Detect which cell encompasses the target text, then output its [x, y] center coordinate. 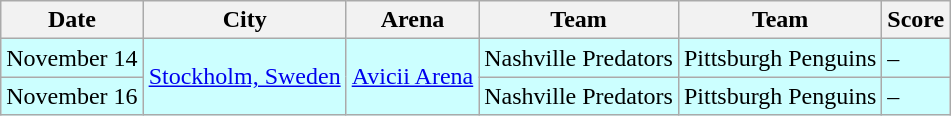
City [244, 20]
Score [916, 20]
Avicii Arena [412, 77]
November 14 [72, 58]
Arena [412, 20]
Date [72, 20]
Stockholm, Sweden [244, 77]
November 16 [72, 96]
